Extract the (x, y) coordinate from the center of the cell holding the provided text.  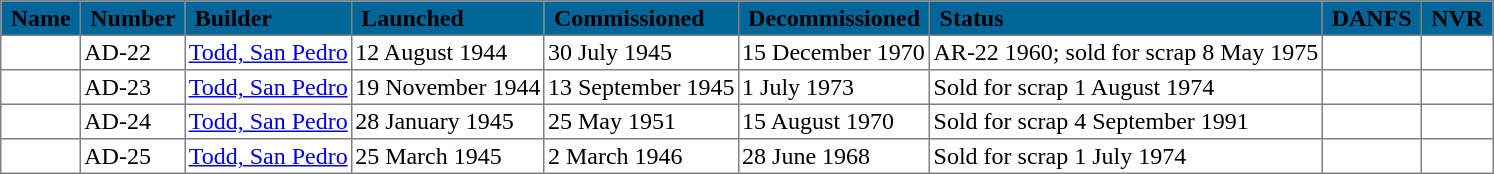
Builder (268, 18)
13 September 1945 (641, 87)
Launched (448, 18)
12 August 1944 (448, 52)
15 December 1970 (834, 52)
19 November 1944 (448, 87)
Number (133, 18)
25 May 1951 (641, 121)
AR-22 1960; sold for scrap 8 May 1975 (1126, 52)
Status (1126, 18)
AD-24 (133, 121)
Decommissioned (834, 18)
28 June 1968 (834, 156)
25 March 1945 (448, 156)
Sold for scrap 1 August 1974 (1126, 87)
2 March 1946 (641, 156)
Sold for scrap 4 September 1991 (1126, 121)
NVR (1457, 18)
15 August 1970 (834, 121)
28 January 1945 (448, 121)
AD-23 (133, 87)
DANFS (1372, 18)
AD-22 (133, 52)
30 July 1945 (641, 52)
Commissioned (641, 18)
1 July 1973 (834, 87)
AD-25 (133, 156)
Name (40, 18)
Sold for scrap 1 July 1974 (1126, 156)
